Locate the cell with the specified text and output its (X, Y) center coordinate. 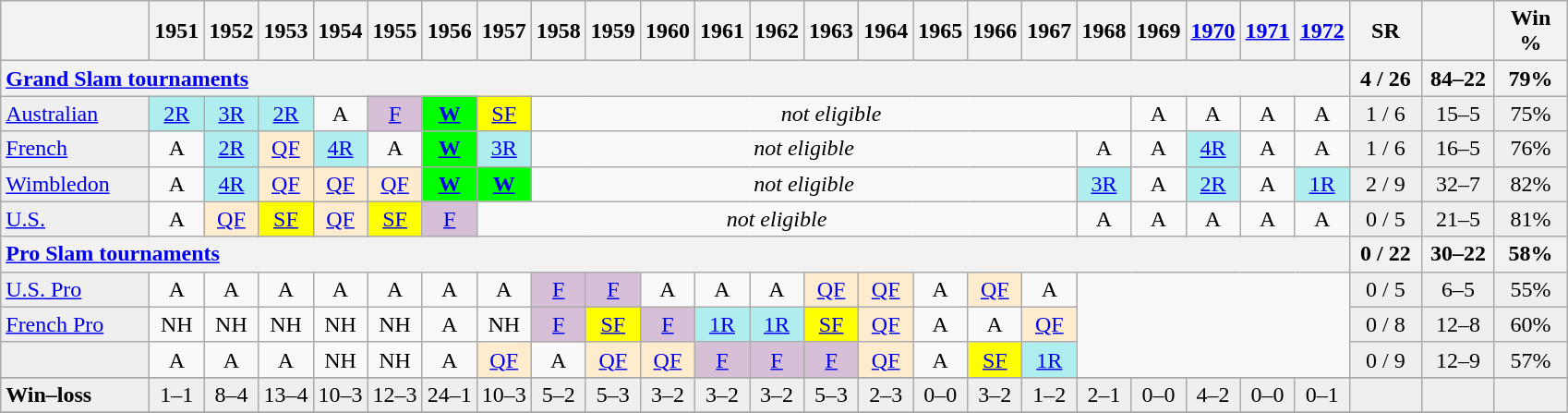
1964 (887, 31)
32–7 (1459, 184)
U.S. Pro (76, 289)
Win % (1531, 31)
0–1 (1322, 395)
12–3 (395, 395)
0 / 8 (1385, 324)
1955 (395, 31)
76% (1531, 149)
12–8 (1459, 324)
SR (1385, 31)
1966 (995, 31)
82% (1531, 184)
French Pro (76, 324)
1961 (722, 31)
5–2 (558, 395)
0 / 9 (1385, 359)
1962 (778, 31)
4 / 26 (1385, 79)
Australian (76, 114)
13–4 (286, 395)
79% (1531, 79)
1967 (1049, 31)
French (76, 149)
1959 (613, 31)
81% (1531, 219)
1963 (831, 31)
U.S. (76, 219)
1971 (1267, 31)
1960 (667, 31)
1951 (177, 31)
1968 (1104, 31)
16–5 (1459, 149)
6–5 (1459, 289)
1972 (1322, 31)
2–1 (1104, 395)
15–5 (1459, 114)
21–5 (1459, 219)
1958 (558, 31)
1957 (504, 31)
60% (1531, 324)
1953 (286, 31)
84–22 (1459, 79)
Grand Slam tournaments (675, 79)
2–3 (887, 395)
Wimbledon (76, 184)
24–1 (449, 395)
1956 (449, 31)
1–1 (177, 395)
75% (1531, 114)
30–22 (1459, 254)
58% (1531, 254)
55% (1531, 289)
8–4 (231, 395)
0 / 22 (1385, 254)
1952 (231, 31)
1954 (340, 31)
1970 (1213, 31)
2 / 9 (1385, 184)
Pro Slam tournaments (675, 254)
4–2 (1213, 395)
1965 (940, 31)
57% (1531, 359)
1–2 (1049, 395)
12–9 (1459, 359)
Win–loss (76, 395)
1969 (1158, 31)
